Identify which cell holds the provided text, then report its (x, y) central coordinate. 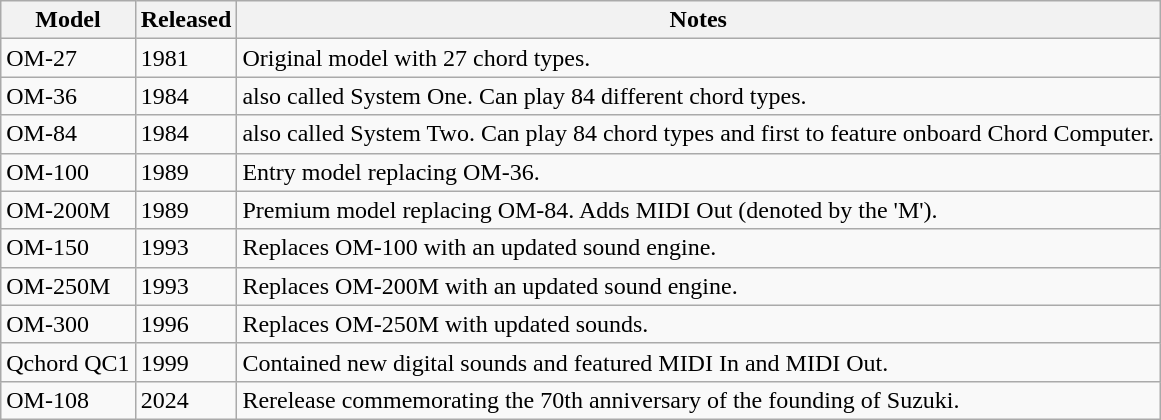
OM-27 (68, 58)
OM-150 (68, 248)
OM-300 (68, 324)
Entry model replacing OM-36. (698, 172)
OM-100 (68, 172)
also called System One. Can play 84 different chord types. (698, 96)
OM-84 (68, 134)
Original model with 27 chord types. (698, 58)
Replaces OM-250M with updated sounds. (698, 324)
OM-250M (68, 286)
OM-108 (68, 400)
Notes (698, 20)
2024 (186, 400)
Released (186, 20)
OM-200M (68, 210)
1981 (186, 58)
1999 (186, 362)
Replaces OM-200M with an updated sound engine. (698, 286)
Qchord QC1 (68, 362)
also called System Two. Can play 84 chord types and first to feature onboard Chord Computer. (698, 134)
Contained new digital sounds and featured MIDI In and MIDI Out. (698, 362)
1996 (186, 324)
Rerelease commemorating the 70th anniversary of the founding of Suzuki. (698, 400)
Replaces OM-100 with an updated sound engine. (698, 248)
Model (68, 20)
Premium model replacing OM-84. Adds MIDI Out (denoted by the 'M'). (698, 210)
OM-36 (68, 96)
